From the cell containing the given text, extract its center point as [x, y] coordinate. 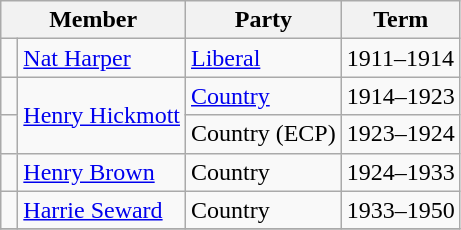
Term [400, 20]
Liberal [264, 58]
1923–1924 [400, 134]
1933–1950 [400, 210]
Harrie Seward [102, 210]
Member [94, 20]
1911–1914 [400, 58]
Nat Harper [102, 58]
Henry Hickmott [102, 115]
1914–1923 [400, 96]
Country (ECP) [264, 134]
Henry Brown [102, 172]
1924–1933 [400, 172]
Party [264, 20]
